Return [x, y] of the center of cell containing provided text 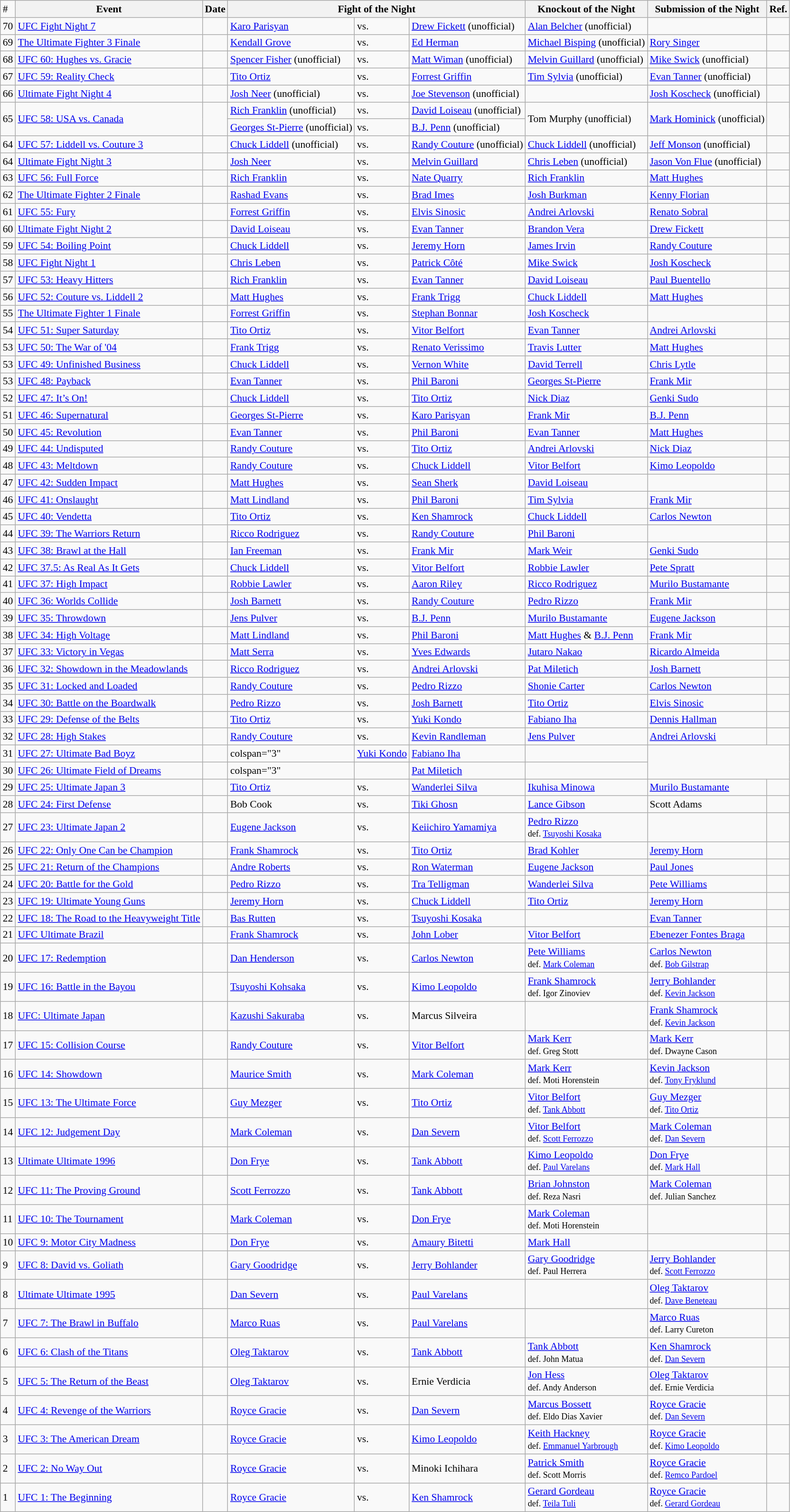
UFC 38: Brawl at the Hall [109, 551]
Travis Lutter [587, 348]
UFC 29: Defense of the Belts [109, 720]
Patrick Smith def. Scott Morris [587, 1469]
Jutaro Nakao [587, 652]
Vitor Belfort def. Scott Ferrozzo [587, 1132]
32 [8, 737]
59 [8, 246]
UFC 56: Full Force [109, 178]
37 [8, 652]
Marco Ruas [292, 1323]
UFC 55: Fury [109, 212]
UFC 52: Couture vs. Liddell 2 [109, 297]
Tra Telligman [467, 884]
56 [8, 297]
54 [8, 331]
25 [8, 867]
UFC 58: USA vs. Canada [109, 119]
Scott Adams [707, 805]
15 [8, 1103]
Tim Sylvia [587, 500]
26 [8, 850]
UFC 8: David vs. Goliath [109, 1265]
Ebenezer Fontes Braga [707, 935]
Jerry Bohlander def. Kevin Jackson [707, 987]
Pete Spratt [707, 568]
Ron Waterman [467, 867]
67 [8, 77]
Lance Gibson [587, 805]
Patrick Côté [467, 263]
Tiki Ghosn [467, 805]
Marcus Silveira [467, 1016]
11 [8, 1219]
Mark Hall [587, 1242]
48 [8, 466]
James Irvin [587, 246]
Ernie Verdicia [467, 1381]
29 [8, 788]
Pedro Rizzo def. Tsuyoshi Kosaka [587, 827]
UFC 30: Battle on the Boardwalk [109, 703]
Royce Gracie def. Remco Pardoel [707, 1469]
Amaury Bitetti [467, 1242]
Mark Kerr def. Dwayne Cason [707, 1045]
Matt Hughes & B.J. Penn [587, 635]
Andre Roberts [292, 867]
UFC 2: No Way Out [109, 1469]
Mike Swick (unofficial) [707, 60]
68 [8, 60]
Paul Jones [707, 867]
62 [8, 195]
Gerard Gordeau def. Teila Tuli [587, 1497]
12 [8, 1190]
Keith Hackney def. Emmanuel Yarbrough [587, 1439]
Tsuyoshi Kosaka [467, 918]
# [8, 9]
Guy Mezger def. Tito Ortiz [707, 1103]
22 [8, 918]
UFC 44: Undisputed [109, 449]
UFC 21: Return of the Champions [109, 867]
Matt Wiman (unofficial) [467, 60]
UFC 3: The American Dream [109, 1439]
UFC 9: Motor City Madness [109, 1242]
9 [8, 1265]
Jerry Bohlander [467, 1265]
Alan Belcher (unofficial) [587, 26]
Mark Kerr def. Greg Stott [587, 1045]
Ultimate Fight Night 3 [109, 162]
Shonie Carter [587, 686]
36 [8, 669]
John Lober [467, 935]
39 [8, 618]
2 [8, 1469]
Carlos Newton def. Bob Gilstrap [707, 958]
17 [8, 1045]
UFC 10: The Tournament [109, 1219]
Gary Goodridge def. Paul Herrera [587, 1265]
UFC 39: The Warriors Return [109, 534]
UFC Fight Night 7 [109, 26]
UFC 19: Ultimate Young Guns [109, 901]
Fight of the Night [377, 9]
Knockout of the Night [587, 9]
Ultimate Ultimate 1996 [109, 1161]
UFC 6: Clash of the Titans [109, 1352]
Drew Fickett [707, 229]
33 [8, 720]
Pete Williams def. Mark Coleman [587, 958]
61 [8, 212]
The Ultimate Fighter 1 Finale [109, 314]
David Terrell [587, 364]
UFC 4: Revenge of the Warriors [109, 1411]
UFC 17: Redemption [109, 958]
UFC 42: Sudden Impact [109, 483]
Pete Williams [707, 884]
Chris Lytle [707, 364]
44 [8, 534]
Brad Imes [467, 195]
UFC 26: Ultimate Field of Dreams [109, 770]
66 [8, 94]
Marco Ruas def. Larry Cureton [707, 1323]
41 [8, 584]
Renato Verissimo [467, 348]
UFC 54: Boiling Point [109, 246]
Tank Abbott def. John Matua [587, 1352]
Mark Coleman def. Julian Sanchez [707, 1190]
14 [8, 1132]
Ed Herman [467, 43]
UFC 27: Ultimate Bad Boyz [109, 754]
UFC 15: Collision Course [109, 1045]
UFC 43: Meltdown [109, 466]
Rich Franklin (unofficial) [292, 111]
Melvin Guillard [467, 162]
Randy Couture (unofficial) [467, 144]
Aaron Riley [467, 584]
8 [8, 1294]
Oleg Taktarov def. Dave Beneteau [707, 1294]
65 [8, 119]
50 [8, 432]
24 [8, 884]
Vernon White [467, 364]
7 [8, 1323]
Tom Murphy (unofficial) [587, 119]
Chris Leben (unofficial) [587, 162]
Stephan Bonnar [467, 314]
Joe Stevenson (unofficial) [467, 94]
UFC 50: The War of '04 [109, 348]
UFC 35: Throwdown [109, 618]
UFC 33: Victory in Vegas [109, 652]
4 [8, 1411]
51 [8, 415]
UFC 51: Super Saturday [109, 331]
UFC 11: The Proving Ground [109, 1190]
Dennis Hallman [707, 720]
UFC 14: Showdown [109, 1075]
UFC 13: The Ultimate Force [109, 1103]
Nate Quarry [467, 178]
35 [8, 686]
31 [8, 754]
55 [8, 314]
UFC 32: Showdown in the Meadowlands [109, 669]
Mike Swick [587, 263]
UFC 37.5: As Real As It Gets [109, 568]
70 [8, 26]
UFC: Ultimate Japan [109, 1016]
Frank Shamrock def. Kevin Jackson [707, 1016]
43 [8, 551]
Royce Gracie def. Gerard Gordeau [707, 1497]
10 [8, 1242]
18 [8, 1016]
UFC 45: Revolution [109, 432]
Event [109, 9]
Vitor Belfort def. Tank Abbott [587, 1103]
Paul Buentello [707, 280]
Brad Kohler [587, 850]
UFC 57: Liddell vs. Couture 3 [109, 144]
UFC 34: High Voltage [109, 635]
UFC 53: Heavy Hitters [109, 280]
Yves Edwards [467, 652]
Bas Rutten [292, 918]
23 [8, 901]
42 [8, 568]
40 [8, 601]
58 [8, 263]
Michael Bisping (unofficial) [587, 43]
UFC 37: High Impact [109, 584]
Josh Neer [292, 162]
Jason Von Flue (unofficial) [707, 162]
Josh Koscheck (unofficial) [707, 94]
The Ultimate Fighter 3 Finale [109, 43]
Minoki Ichihara [467, 1469]
Ricardo Almeida [707, 652]
Kevin Randleman [467, 737]
21 [8, 935]
Gary Goodridge [292, 1265]
Sean Sherk [467, 483]
Royce Gracie def. Dan Severn [707, 1411]
Don Frye def. Mark Hall [707, 1161]
Renato Sobral [707, 212]
UFC 48: Payback [109, 381]
UFC Ultimate Brazil [109, 935]
Jerry Bohlander def. Scott Ferrozzo [707, 1265]
38 [8, 635]
UFC 49: Unfinished Business [109, 364]
Georges St-Pierre (unofficial) [292, 128]
Submission of the Night [707, 9]
Jeff Monson (unofficial) [707, 144]
Royce Gracie def. Kimo Leopoldo [707, 1439]
Kevin Jackson def. Tony Fryklund [707, 1075]
UFC 18: The Road to the Heavyweight Title [109, 918]
Ken Shamrock def. Dan Severn [707, 1352]
UFC 25: Ultimate Japan 3 [109, 788]
Kimo Leopoldo def. Paul Varelans [587, 1161]
UFC 60: Hughes vs. Gracie [109, 60]
13 [8, 1161]
UFC 40: Vendetta [109, 517]
UFC Fight Night 1 [109, 263]
Tsuyoshi Kohsaka [292, 987]
20 [8, 958]
3 [8, 1439]
David Loiseau (unofficial) [467, 111]
69 [8, 43]
Mark Coleman def. Moti Horenstein [587, 1219]
Ikuhisa Minowa [587, 788]
UFC 7: The Brawl in Buffalo [109, 1323]
49 [8, 449]
27 [8, 827]
30 [8, 770]
Mark Coleman def. Dan Severn [707, 1132]
Brandon Vera [587, 229]
Melvin Guillard (unofficial) [587, 60]
28 [8, 805]
Keiichiro Yamamiya [467, 827]
The Ultimate Fighter 2 Finale [109, 195]
Rashad Evans [292, 195]
45 [8, 517]
Jon Hess def. Andy Anderson [587, 1381]
UFC 1: The Beginning [109, 1497]
UFC 16: Battle in the Bayou [109, 987]
UFC 12: Judgement Day [109, 1132]
Scott Ferrozzo [292, 1190]
UFC 41: Onslaught [109, 500]
Josh Neer (unofficial) [292, 94]
Mark Weir [587, 551]
UFC 5: The Return of the Beast [109, 1381]
Ultimate Ultimate 1995 [109, 1294]
Kenny Florian [707, 195]
Josh Burkman [587, 195]
19 [8, 987]
UFC 23: Ultimate Japan 2 [109, 827]
46 [8, 500]
63 [8, 178]
Kazushi Sakuraba [292, 1016]
Spencer Fisher (unofficial) [292, 60]
52 [8, 399]
B.J. Penn (unofficial) [467, 128]
16 [8, 1075]
Dan Henderson [292, 958]
Brian Johnston def. Reza Nasri [587, 1190]
Matt Serra [292, 652]
Maurice Smith [292, 1075]
Chris Leben [292, 263]
UFC 31: Locked and Loaded [109, 686]
Oleg Taktarov def. Ernie Verdicia [707, 1381]
UFC 47: It’s On! [109, 399]
Ian Freeman [292, 551]
Ultimate Fight Night 4 [109, 94]
UFC 28: High Stakes [109, 737]
Rory Singer [707, 43]
Mark Kerr def. Moti Horenstein [587, 1075]
Bob Cook [292, 805]
Date [216, 9]
Guy Mezger [292, 1103]
UFC 46: Supernatural [109, 415]
Ref. [778, 9]
5 [8, 1381]
UFC 24: First Defense [109, 805]
Ultimate Fight Night 2 [109, 229]
34 [8, 703]
Frank Shamrock def. Igor Zinoviev [587, 987]
57 [8, 280]
UFC 59: Reality Check [109, 77]
Tim Sylvia (unofficial) [587, 77]
1 [8, 1497]
Drew Fickett (unofficial) [467, 26]
UFC 20: Battle for the Gold [109, 884]
Mark Hominick (unofficial) [707, 119]
Evan Tanner (unofficial) [707, 77]
UFC 36: Worlds Collide [109, 601]
6 [8, 1352]
UFC 22: Only One Can be Champion [109, 850]
60 [8, 229]
47 [8, 483]
Kendall Grove [292, 43]
Marcus Bossett def. Eldo Dias Xavier [587, 1411]
